Locate the cell with the specified text and output its [x, y] center coordinate. 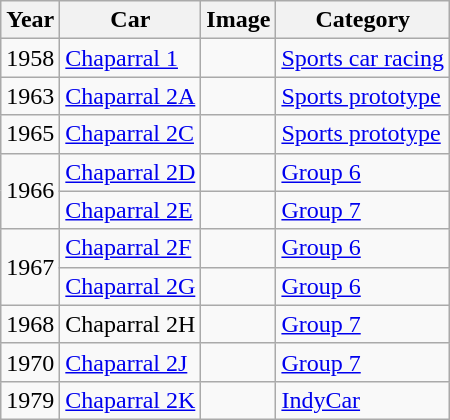
Year [30, 20]
1965 [30, 134]
Sports car racing [363, 58]
1966 [30, 191]
IndyCar [363, 400]
1963 [30, 96]
1958 [30, 58]
Chaparral 2F [130, 248]
1970 [30, 362]
Chaparral 2J [130, 362]
Chaparral 2D [130, 172]
Chaparral 2A [130, 96]
1979 [30, 400]
Chaparral 2G [130, 286]
Car [130, 20]
Chaparral 2K [130, 400]
Chaparral 2E [130, 210]
1967 [30, 267]
Chaparral 2C [130, 134]
Image [238, 20]
Category [363, 20]
Chaparral 2H [130, 324]
1968 [30, 324]
Chaparral 1 [130, 58]
